Provide the (X, Y) coordinate of the cell's center where the given text is located.  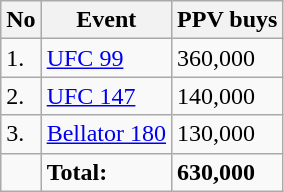
UFC 147 (106, 96)
PPV buys (228, 20)
No (21, 20)
1. (21, 58)
Event (106, 20)
360,000 (228, 58)
UFC 99 (106, 58)
130,000 (228, 134)
3. (21, 134)
2. (21, 96)
140,000 (228, 96)
Total: (106, 172)
Bellator 180 (106, 134)
630,000 (228, 172)
